Determine the [x, y] coordinate at the center of the cell enclosing the given text.  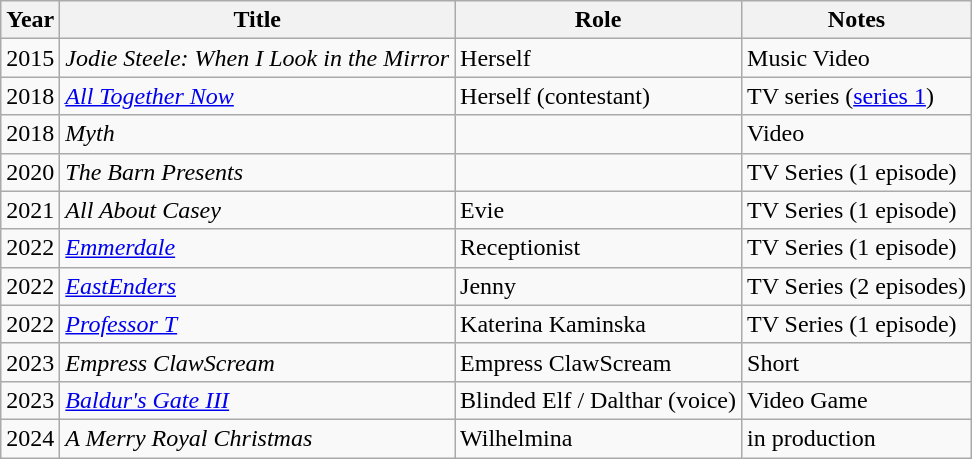
Video [857, 134]
Receptionist [598, 248]
Wilhelmina [598, 438]
TV series (series 1) [857, 96]
Short [857, 362]
2020 [30, 172]
Katerina Kaminska [598, 324]
Jodie Steele: When I Look in the Mirror [258, 58]
Blinded Elf / Dalthar (voice) [598, 400]
2021 [30, 210]
Music Video [857, 58]
A Merry Royal Christmas [258, 438]
Evie [598, 210]
Myth [258, 134]
The Barn Presents [258, 172]
Baldur's Gate III [258, 400]
All About Casey [258, 210]
TV Series (2 episodes) [857, 286]
Herself (contestant) [598, 96]
Professor T [258, 324]
Notes [857, 20]
Jenny [598, 286]
Emmerdale [258, 248]
Title [258, 20]
All Together Now [258, 96]
Video Game [857, 400]
Herself [598, 58]
2015 [30, 58]
in production [857, 438]
2024 [30, 438]
Role [598, 20]
EastEnders [258, 286]
Year [30, 20]
